Pinpoint the cell where the given text exists, returning its [X, Y] midpoint coordinate. 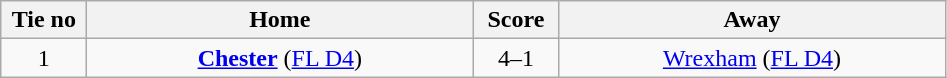
Away [752, 20]
4–1 [516, 58]
Chester (FL D4) [280, 58]
Wrexham (FL D4) [752, 58]
Tie no [44, 20]
1 [44, 58]
Home [280, 20]
Score [516, 20]
